Scan for the cell matching the given text and deliver its [x, y] coordinate at center. 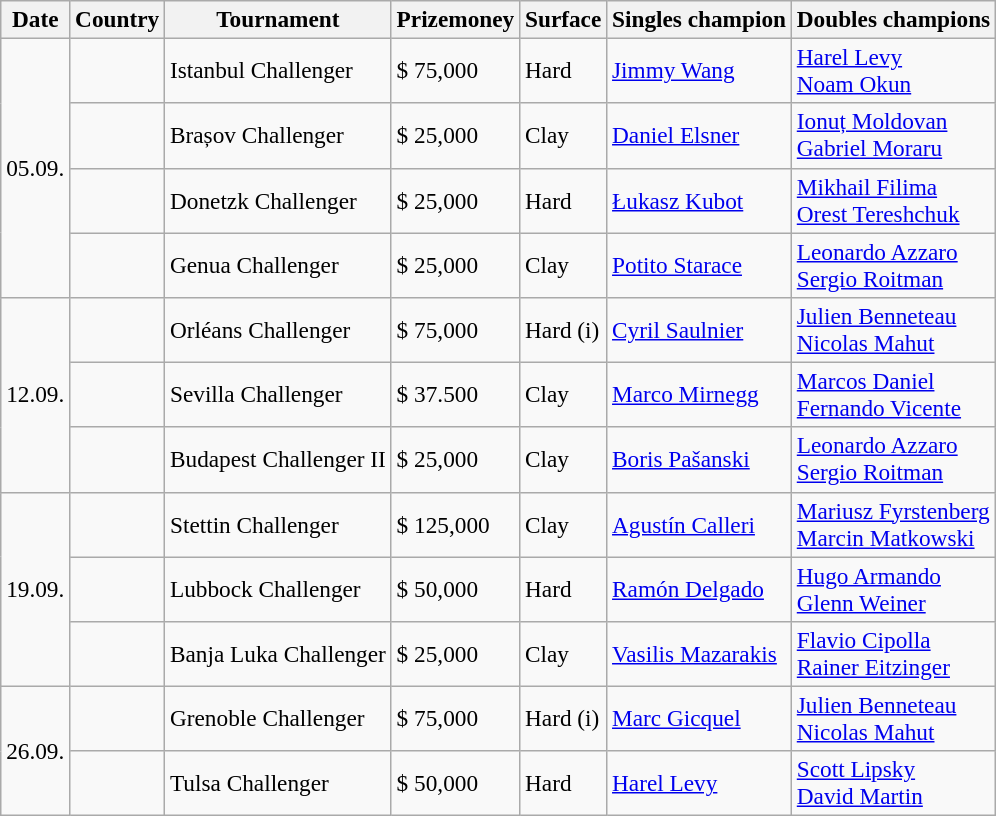
Łukasz Kubot [700, 200]
Mikhail Filima Orest Tereshchuk [893, 200]
Prizemoney [455, 19]
Country [118, 19]
Banja Luka Challenger [278, 654]
Vasilis Mazarakis [700, 654]
Grenoble Challenger [278, 718]
Orléans Challenger [278, 330]
Hugo Armando Glenn Weiner [893, 588]
Marco Mirnegg [700, 394]
Boris Pašanski [700, 460]
Daniel Elsner [700, 136]
Potito Starace [700, 264]
Harel Levy Noam Okun [893, 70]
Doubles champions [893, 19]
19.09. [36, 589]
Scott Lipsky David Martin [893, 784]
Jimmy Wang [700, 70]
05.09. [36, 168]
Genua Challenger [278, 264]
12.09. [36, 394]
Surface [564, 19]
Ionuț Moldovan Gabriel Moraru [893, 136]
Marcos Daniel Fernando Vicente [893, 394]
Marc Gicquel [700, 718]
Ramón Delgado [700, 588]
Flavio Cipolla Rainer Eitzinger [893, 654]
Lubbock Challenger [278, 588]
Singles champion [700, 19]
Tournament [278, 19]
26.09. [36, 751]
Cyril Saulnier [700, 330]
Istanbul Challenger [278, 70]
Budapest Challenger II [278, 460]
$ 125,000 [455, 524]
Agustín Calleri [700, 524]
Harel Levy [700, 784]
Sevilla Challenger [278, 394]
Tulsa Challenger [278, 784]
Donetzk Challenger [278, 200]
$ 37.500 [455, 394]
Mariusz Fyrstenberg Marcin Matkowski [893, 524]
Stettin Challenger [278, 524]
Date [36, 19]
Brașov Challenger [278, 136]
